Determine the [X, Y] coordinate at the center of the cell enclosing the given text.  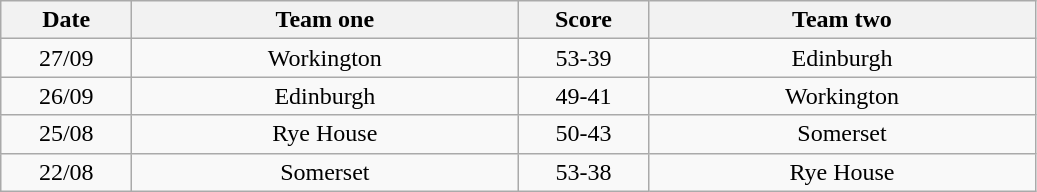
26/09 [66, 96]
50-43 [584, 134]
Date [66, 20]
22/08 [66, 172]
53-38 [584, 172]
Team two [842, 20]
53-39 [584, 58]
Team one [325, 20]
Score [584, 20]
25/08 [66, 134]
49-41 [584, 96]
27/09 [66, 58]
